Scan for the cell matching the given text and deliver its (X, Y) coordinate at center. 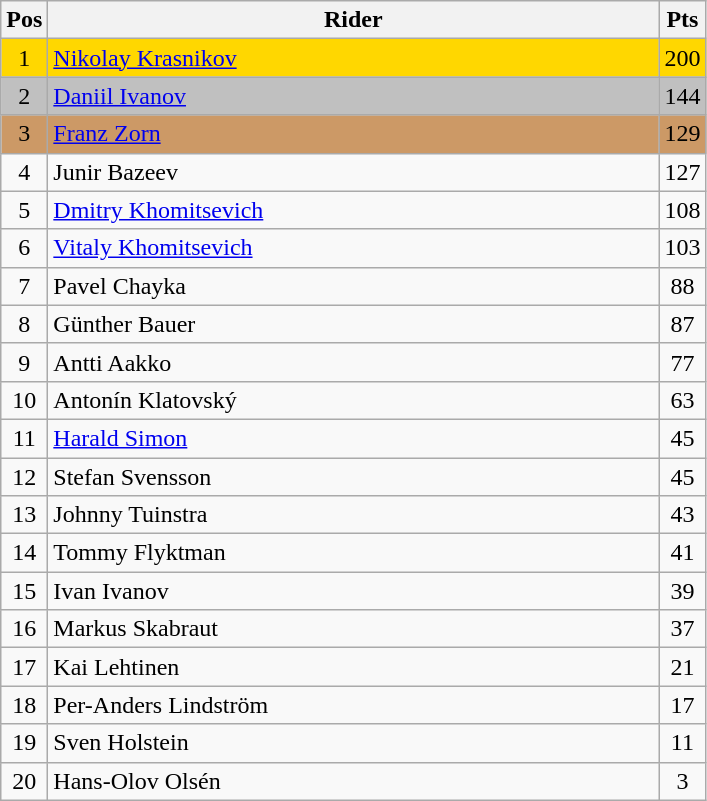
12 (24, 477)
9 (24, 362)
5 (24, 210)
16 (24, 629)
108 (682, 210)
Antti Aakko (354, 362)
103 (682, 248)
10 (24, 400)
20 (24, 781)
Stefan Svensson (354, 477)
14 (24, 553)
63 (682, 400)
Pts (682, 20)
41 (682, 553)
Markus Skabraut (354, 629)
Rider (354, 20)
18 (24, 705)
8 (24, 324)
144 (682, 96)
Daniil Ivanov (354, 96)
77 (682, 362)
Tommy Flyktman (354, 553)
127 (682, 172)
87 (682, 324)
Franz Zorn (354, 134)
Antonín Klatovský (354, 400)
Harald Simon (354, 438)
19 (24, 743)
43 (682, 515)
Ivan Ivanov (354, 591)
200 (682, 58)
Kai Lehtinen (354, 667)
Sven Holstein (354, 743)
Günther Bauer (354, 324)
Johnny Tuinstra (354, 515)
Vitaly Khomitsevich (354, 248)
21 (682, 667)
Per-Anders Lindström (354, 705)
88 (682, 286)
15 (24, 591)
1 (24, 58)
2 (24, 96)
37 (682, 629)
129 (682, 134)
Pos (24, 20)
Junir Bazeev (354, 172)
6 (24, 248)
Hans-Olov Olsén (354, 781)
4 (24, 172)
Dmitry Khomitsevich (354, 210)
Pavel Chayka (354, 286)
Nikolay Krasnikov (354, 58)
7 (24, 286)
13 (24, 515)
39 (682, 591)
